From the cell containing the given text, extract its center point as [X, Y] coordinate. 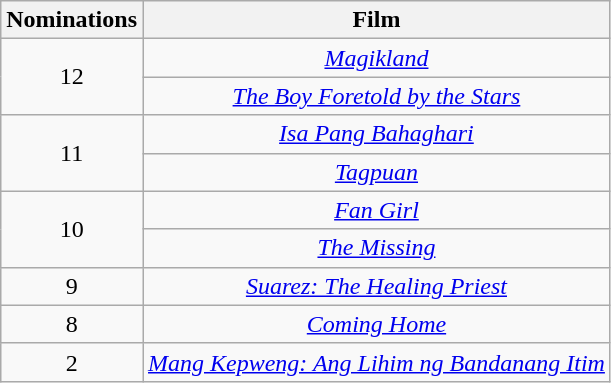
Fan Girl [376, 210]
12 [72, 77]
Mang Kepweng: Ang Lihim ng Bandanang Itim [376, 362]
Magikland [376, 58]
Nominations [72, 20]
10 [72, 229]
The Boy Foretold by the Stars [376, 96]
Film [376, 20]
Coming Home [376, 324]
8 [72, 324]
Isa Pang Bahaghari [376, 134]
Tagpuan [376, 172]
11 [72, 153]
Suarez: The Healing Priest [376, 286]
2 [72, 362]
9 [72, 286]
The Missing [376, 248]
